Scan for the cell matching the given text and deliver its [x, y] coordinate at center. 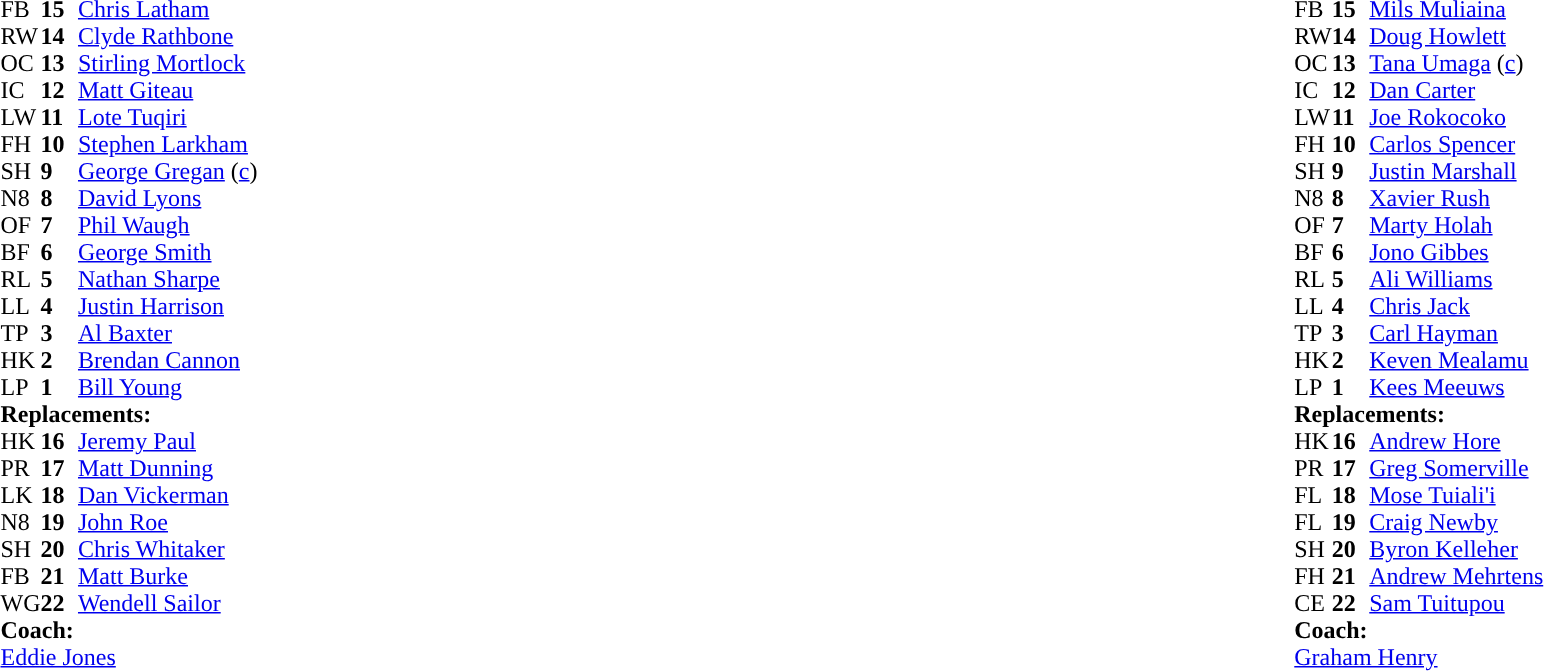
Sam Tuitupou [1456, 604]
Matt Dunning [168, 468]
Phil Waugh [168, 226]
David Lyons [168, 198]
John Roe [168, 522]
CE [1313, 604]
Kees Meeuws [1456, 388]
Ali Williams [1456, 280]
George Gregan (c) [168, 172]
Jono Gibbes [1456, 252]
Justin Marshall [1456, 172]
Matt Burke [168, 576]
Carl Hayman [1456, 334]
Mose Tuiali'i [1456, 496]
Andrew Hore [1456, 442]
Clyde Rathbone [168, 36]
Craig Newby [1456, 522]
Dan Vickerman [168, 496]
Greg Somerville [1456, 468]
Stephen Larkham [168, 144]
Matt Giteau [168, 90]
Andrew Mehrtens [1456, 576]
Eddie Jones [128, 658]
Jeremy Paul [168, 442]
LK [20, 496]
George Smith [168, 252]
Xavier Rush [1456, 198]
Bill Young [168, 388]
Stirling Mortlock [168, 64]
Brendan Cannon [168, 360]
Tana Umaga (c) [1456, 64]
Keven Mealamu [1456, 360]
Carlos Spencer [1456, 144]
Dan Carter [1456, 90]
FB [20, 576]
WG [20, 604]
Justin Harrison [168, 306]
Wendell Sailor [168, 604]
Lote Tuqiri [168, 118]
Byron Kelleher [1456, 550]
Marty Holah [1456, 226]
Chris Whitaker [168, 550]
Graham Henry [1418, 658]
Nathan Sharpe [168, 280]
Doug Howlett [1456, 36]
Chris Jack [1456, 306]
Al Baxter [168, 334]
Joe Rokocoko [1456, 118]
